Return (X, Y) of the center of cell containing provided text 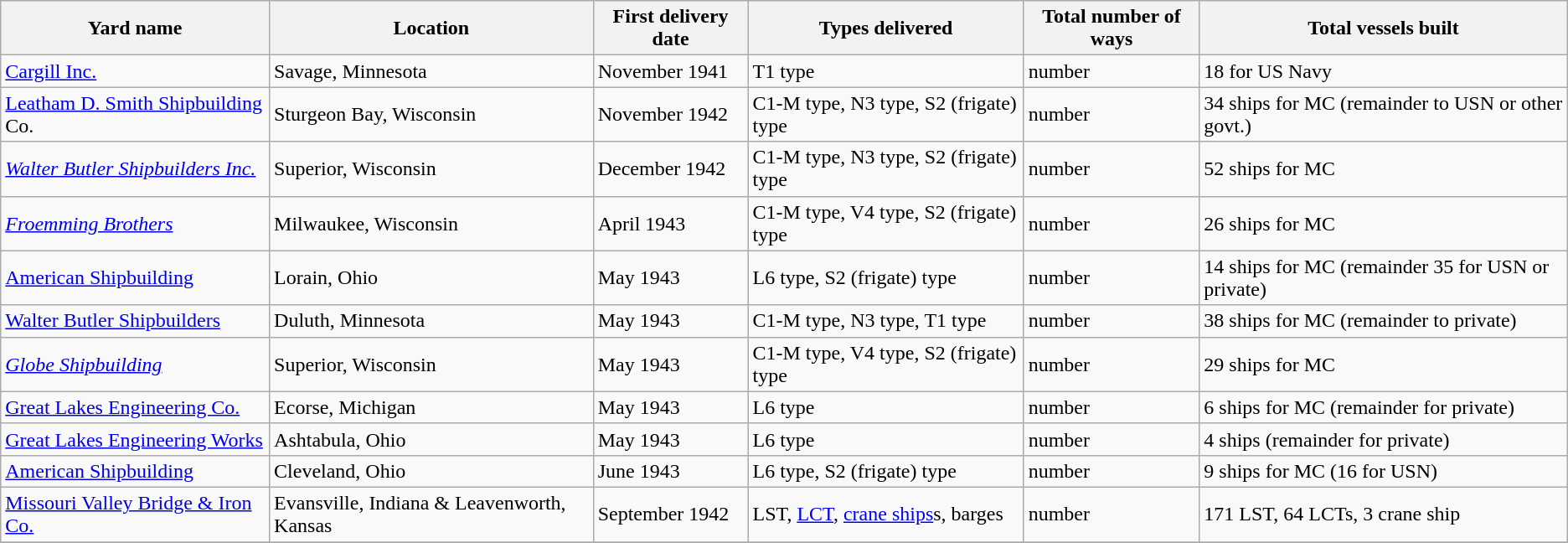
34 ships for MC (remainder to USN or other govt.) (1384, 114)
November 1941 (670, 71)
Cleveland, Ohio (432, 471)
First delivery date (670, 28)
6 ships for MC (remainder for private) (1384, 407)
December 1942 (670, 169)
Savage, Minnesota (432, 71)
C1-M type, N3 type, T1 type (886, 321)
29 ships for MC (1384, 364)
Ecorse, Michigan (432, 407)
Types delivered (886, 28)
Great Lakes Engineering Works (136, 439)
April 1943 (670, 223)
Sturgeon Bay, Wisconsin (432, 114)
T1 type (886, 71)
171 LST, 64 LCTs, 3 crane ship (1384, 515)
38 ships for MC (remainder to private) (1384, 321)
Missouri Valley Bridge & Iron Co. (136, 515)
Froemming Brothers (136, 223)
18 for US Navy (1384, 71)
52 ships for MC (1384, 169)
LST, LCT, crane shipss, barges (886, 515)
Leatham D. Smith Shipbuilding Co. (136, 114)
Walter Butler Shipbuilders Inc. (136, 169)
Evansville, Indiana & Leavenworth, Kansas (432, 515)
4 ships (remainder for private) (1384, 439)
Yard name (136, 28)
September 1942 (670, 515)
Location (432, 28)
Milwaukee, Wisconsin (432, 223)
Total vessels built (1384, 28)
Total number of ways (1112, 28)
14 ships for MC (remainder 35 for USN or private) (1384, 278)
June 1943 (670, 471)
Lorain, Ohio (432, 278)
Ashtabula, Ohio (432, 439)
Cargill Inc. (136, 71)
26 ships for MC (1384, 223)
Globe Shipbuilding (136, 364)
9 ships for MC (16 for USN) (1384, 471)
Duluth, Minnesota (432, 321)
Walter Butler Shipbuilders (136, 321)
November 1942 (670, 114)
Great Lakes Engineering Co. (136, 407)
